Scan for the cell matching the given text and deliver its (X, Y) coordinate at center. 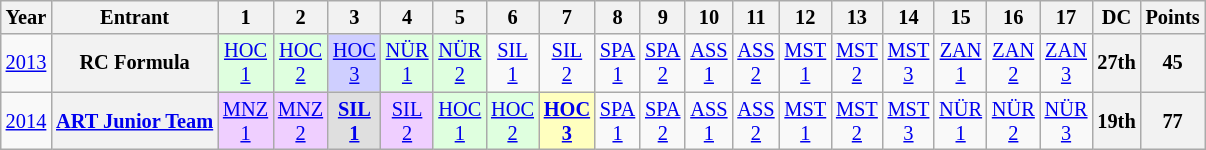
45 (1173, 63)
MNZ1 (246, 121)
Year (26, 17)
16 (1014, 17)
DC (1116, 17)
Entrant (134, 17)
8 (618, 17)
3 (354, 17)
MNZ2 (300, 121)
NÜR3 (1066, 121)
6 (512, 17)
2013 (26, 63)
10 (708, 17)
27th (1116, 63)
12 (805, 17)
ZAN1 (960, 63)
1 (246, 17)
Points (1173, 17)
9 (662, 17)
2014 (26, 121)
7 (567, 17)
ART Junior Team (134, 121)
14 (909, 17)
13 (857, 17)
RC Formula (134, 63)
2 (300, 17)
17 (1066, 17)
4 (408, 17)
77 (1173, 121)
11 (756, 17)
19th (1116, 121)
ZAN2 (1014, 63)
15 (960, 17)
5 (460, 17)
ZAN3 (1066, 63)
